Find where the given text appears and provide that cell's center as (x, y) coordinate. 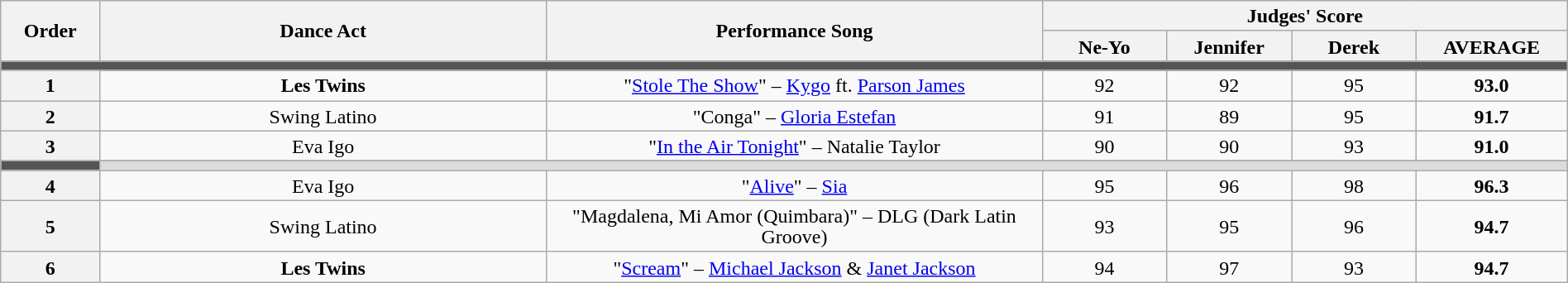
"Alive" – Sia (795, 185)
Dance Act (323, 31)
Derek (1354, 46)
2 (50, 116)
Order (50, 31)
4 (50, 185)
Ne-Yo (1104, 46)
Judges' Score (1305, 17)
96.3 (1492, 185)
Performance Song (795, 31)
"In the Air Tonight" – Natalie Taylor (795, 146)
"Conga" – Gloria Estefan (795, 116)
91.0 (1492, 146)
98 (1354, 185)
6 (50, 266)
Jennifer (1229, 46)
94 (1104, 266)
97 (1229, 266)
5 (50, 226)
3 (50, 146)
AVERAGE (1492, 46)
"Magdalena, Mi Amor (Quimbara)" – DLG (Dark Latin Groove) (795, 226)
1 (50, 86)
89 (1229, 116)
93.0 (1492, 86)
"Scream" – Michael Jackson & Janet Jackson (795, 266)
"Stole The Show" – Kygo ft. Parson James (795, 86)
91 (1104, 116)
91.7 (1492, 116)
